Return the [x, y] coordinate for the center point of the cell that contains the specified text.  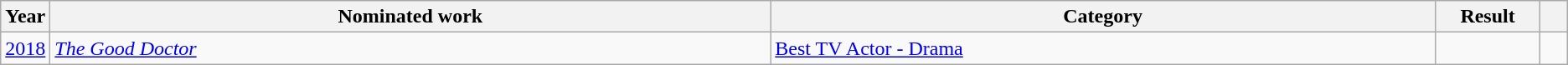
2018 [25, 48]
The Good Doctor [410, 48]
Nominated work [410, 17]
Best TV Actor - Drama [1103, 48]
Category [1103, 17]
Year [25, 17]
Result [1488, 17]
